Return [X, Y] of the center of cell containing provided text 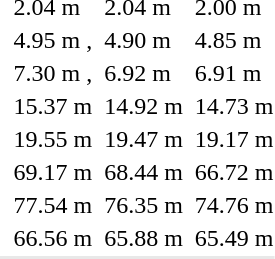
4.95 m , [53, 40]
65.88 m [144, 238]
14.73 m [234, 106]
19.47 m [144, 139]
15.37 m [53, 106]
19.55 m [53, 139]
4.85 m [234, 40]
19.17 m [234, 139]
66.72 m [234, 172]
77.54 m [53, 205]
65.49 m [234, 238]
14.92 m [144, 106]
68.44 m [144, 172]
66.56 m [53, 238]
76.35 m [144, 205]
69.17 m [53, 172]
7.30 m , [53, 73]
4.90 m [144, 40]
74.76 m [234, 205]
6.91 m [234, 73]
6.92 m [144, 73]
